Extract the (X, Y) coordinate from the center of the cell holding the provided text.  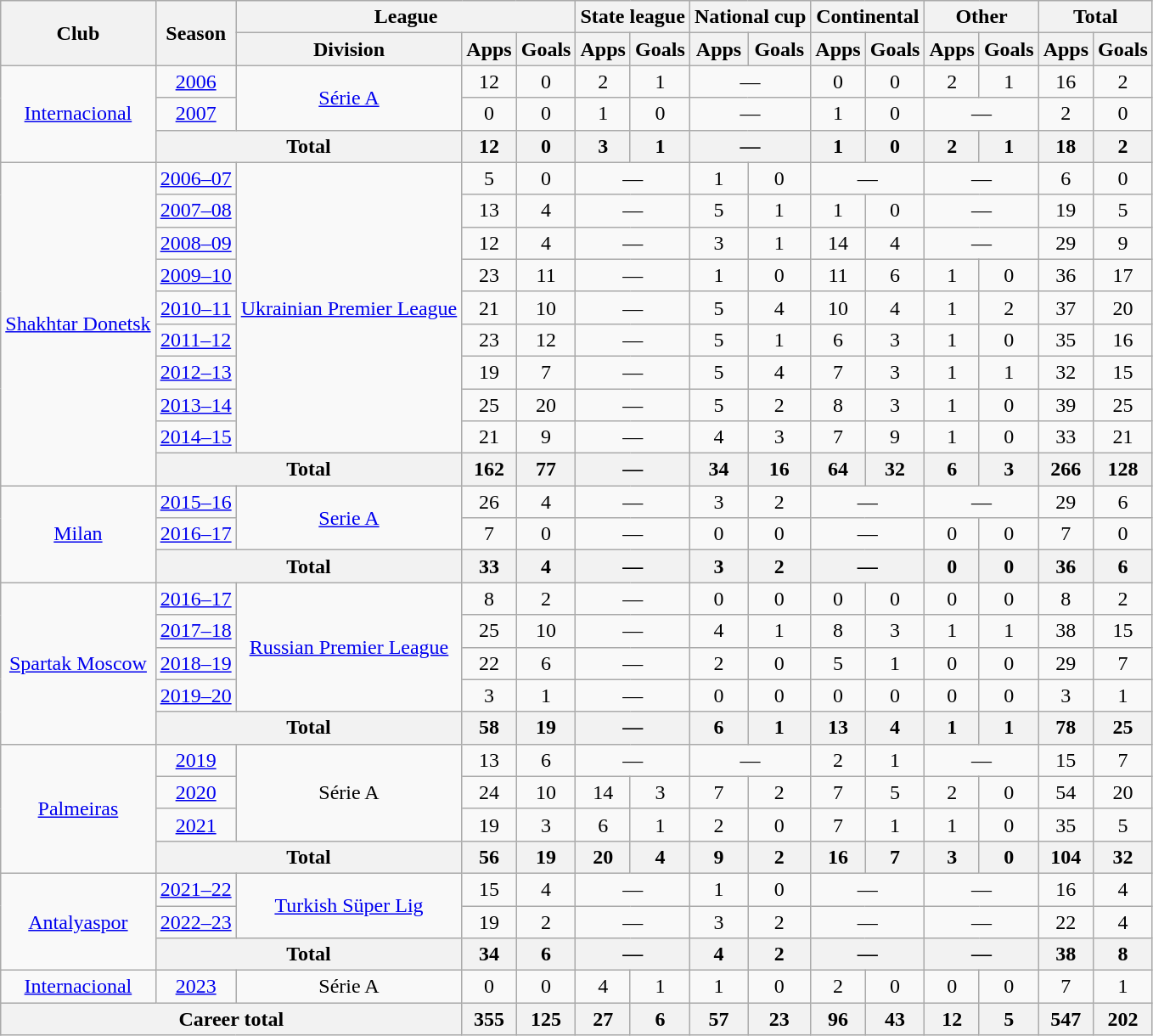
96 (838, 1019)
Career total (231, 1019)
Russian Premier League (349, 647)
2017–18 (195, 631)
State league (633, 17)
Season (195, 33)
202 (1123, 1019)
Milan (78, 534)
54 (1066, 792)
Spartak Moscow (78, 663)
2019–20 (195, 695)
24 (489, 792)
26 (489, 502)
2022–23 (195, 921)
37 (1066, 307)
128 (1123, 470)
355 (489, 1019)
2015–16 (195, 502)
2012–13 (195, 372)
2009–10 (195, 275)
Ukrainian Premier League (349, 307)
58 (489, 728)
125 (546, 1019)
Turkish Süper Lig (349, 905)
2006–07 (195, 178)
Antalyaspor (78, 921)
77 (546, 470)
17 (1123, 275)
League (406, 17)
2014–15 (195, 437)
2023 (195, 987)
National cup (750, 17)
Division (349, 49)
Palmeiras (78, 808)
2007 (195, 114)
2019 (195, 760)
57 (718, 1019)
Shakhtar Donetsk (78, 324)
78 (1066, 728)
64 (838, 470)
104 (1066, 857)
18 (1066, 146)
162 (489, 470)
Other (981, 17)
27 (603, 1019)
56 (489, 857)
2013–14 (195, 405)
2011–12 (195, 340)
547 (1066, 1019)
Continental (868, 17)
Serie A (349, 518)
43 (895, 1019)
266 (1066, 470)
2021–22 (195, 889)
2020 (195, 792)
39 (1066, 405)
2008–09 (195, 243)
2010–11 (195, 307)
Club (78, 33)
2006 (195, 82)
2007–08 (195, 211)
2021 (195, 825)
2018–19 (195, 663)
